Extract the (X, Y) coordinate from the center of the cell holding the provided text.  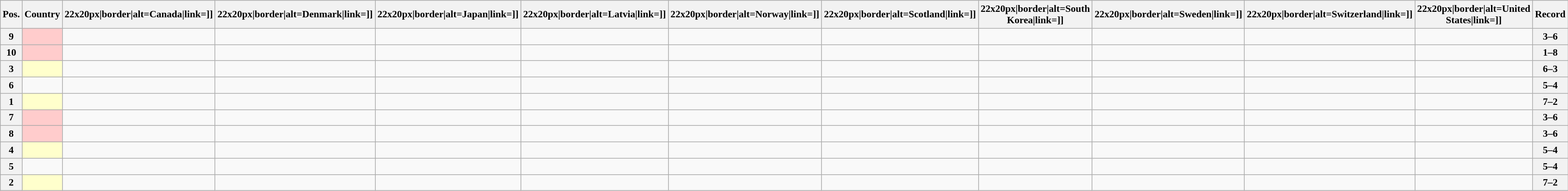
22x20px|border|alt=Switzerland|link=]] (1330, 15)
22x20px|border|alt=Latvia|link=]] (595, 15)
3 (11, 69)
10 (11, 53)
Record (1550, 15)
6 (11, 85)
1–8 (1550, 53)
22x20px|border|alt=Japan|link=]] (448, 15)
6–3 (1550, 69)
Country (42, 15)
22x20px|border|alt=Sweden|link=]] (1168, 15)
22x20px|border|alt=United States|link=]] (1474, 15)
7 (11, 118)
22x20px|border|alt=Scotland|link=]] (900, 15)
1 (11, 102)
4 (11, 150)
2 (11, 183)
8 (11, 134)
22x20px|border|alt=Norway|link=]] (745, 15)
22x20px|border|alt=Canada|link=]] (139, 15)
22x20px|border|alt=South Korea|link=]] (1035, 15)
22x20px|border|alt=Denmark|link=]] (295, 15)
5 (11, 166)
9 (11, 36)
Pos. (11, 15)
